Capture the cell that displays the provided text and extract its [x, y] central coordinate. 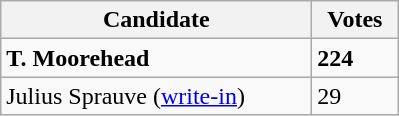
29 [355, 96]
Candidate [156, 20]
Julius Sprauve (write-in) [156, 96]
Votes [355, 20]
T. Moorehead [156, 58]
224 [355, 58]
